Pinpoint the cell where the given text exists, returning its (X, Y) midpoint coordinate. 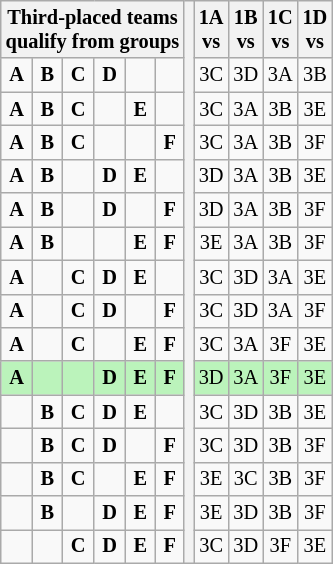
Third-placed teamsqualify from groups (92, 29)
1Bvs (246, 29)
1Avs (212, 29)
1Cvs (280, 29)
1Dvs (316, 29)
